Return the (X, Y) coordinate for the center point of the cell that contains the specified text.  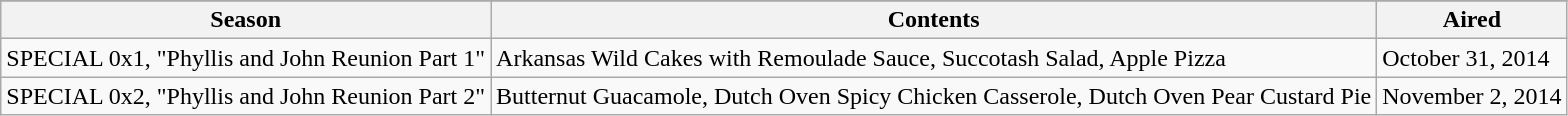
November 2, 2014 (1472, 96)
Arkansas Wild Cakes with Remoulade Sauce, Succotash Salad, Apple Pizza (934, 58)
Aired (1472, 20)
Butternut Guacamole, Dutch Oven Spicy Chicken Casserole, Dutch Oven Pear Custard Pie (934, 96)
Contents (934, 20)
October 31, 2014 (1472, 58)
Season (246, 20)
SPECIAL 0x1, "Phyllis and John Reunion Part 1" (246, 58)
SPECIAL 0x2, "Phyllis and John Reunion Part 2" (246, 96)
